Return (X, Y) of the center of cell containing provided text 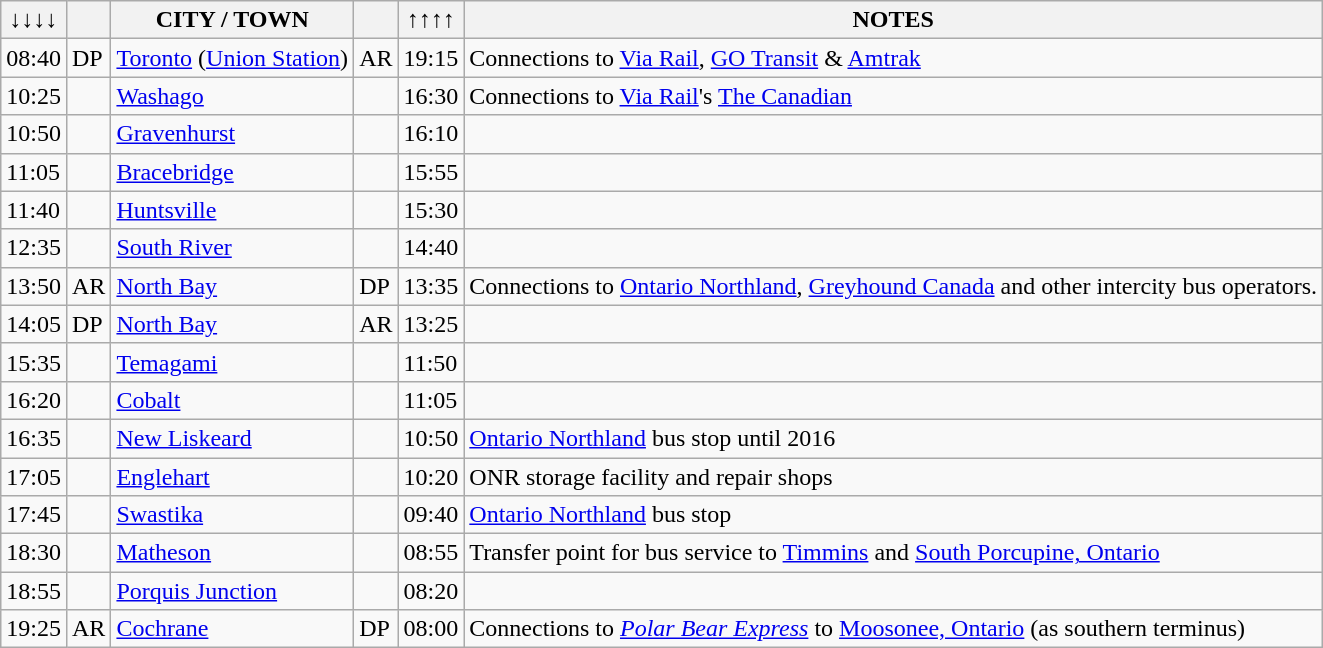
Englehart (232, 477)
Matheson (232, 553)
New Liskeard (232, 438)
18:30 (34, 553)
17:05 (34, 477)
Temagami (232, 362)
14:40 (431, 248)
↓↓↓↓ (34, 20)
South River (232, 248)
08:55 (431, 553)
15:35 (34, 362)
13:50 (34, 286)
Huntsville (232, 210)
15:30 (431, 210)
Transfer point for bus service to Timmins and South Porcupine, Ontario (894, 553)
11:40 (34, 210)
10:20 (431, 477)
Gravenhurst (232, 134)
Connections to Polar Bear Express to Moosonee, Ontario (as southern terminus) (894, 629)
Swastika (232, 515)
09:40 (431, 515)
14:05 (34, 324)
19:15 (431, 58)
Porquis Junction (232, 591)
Ontario Northland bus stop until 2016 (894, 438)
Washago (232, 96)
Connections to Via Rail's The Canadian (894, 96)
CITY / TOWN (232, 20)
16:10 (431, 134)
10:25 (34, 96)
13:25 (431, 324)
ONR storage facility and repair shops (894, 477)
Ontario Northland bus stop (894, 515)
11:50 (431, 362)
08:20 (431, 591)
17:45 (34, 515)
16:30 (431, 96)
↑↑↑↑ (431, 20)
18:55 (34, 591)
Cobalt (232, 400)
08:00 (431, 629)
13:35 (431, 286)
Connections to Via Rail, GO Transit & Amtrak (894, 58)
19:25 (34, 629)
08:40 (34, 58)
16:35 (34, 438)
Toronto (Union Station) (232, 58)
NOTES (894, 20)
Cochrane (232, 629)
15:55 (431, 172)
12:35 (34, 248)
Bracebridge (232, 172)
16:20 (34, 400)
Connections to Ontario Northland, Greyhound Canada and other intercity bus operators. (894, 286)
